Search for the cell housing the specified text and yield its (X, Y) center coordinate. 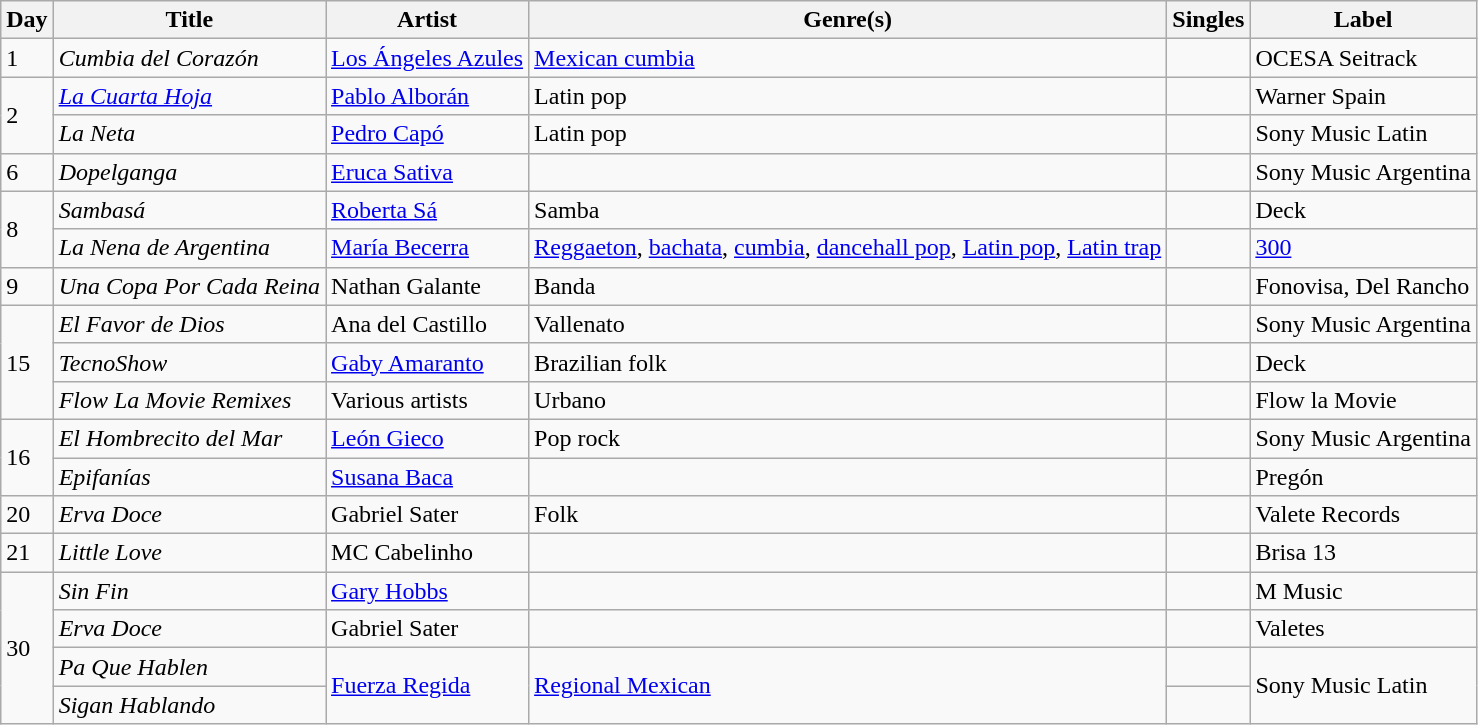
2 (27, 115)
Pop rock (848, 438)
La Cuarta Hoja (189, 96)
Pa Que Hablen (189, 667)
Fonovisa, Del Rancho (1364, 286)
Los Ángeles Azules (428, 58)
Sin Fin (189, 591)
300 (1364, 248)
Vallenato (848, 324)
Ana del Castillo (428, 324)
Title (189, 20)
MC Cabelinho (428, 553)
21 (27, 553)
8 (27, 229)
León Gieco (428, 438)
TecnoShow (189, 362)
Una Copa Por Cada Reina (189, 286)
El Favor de Dios (189, 324)
15 (27, 362)
Brazilian folk (848, 362)
Banda (848, 286)
Cumbia del Corazón (189, 58)
Flow La Movie Remixes (189, 400)
Label (1364, 20)
Nathan Galante (428, 286)
Gary Hobbs (428, 591)
Fuerza Regida (428, 686)
Brisa 13 (1364, 553)
9 (27, 286)
Pablo Alborán (428, 96)
Dopelganga (189, 172)
Roberta Sá (428, 210)
OCESA Seitrack (1364, 58)
Artist (428, 20)
6 (27, 172)
Susana Baca (428, 477)
Epifanías (189, 477)
La Nena de Argentina (189, 248)
20 (27, 515)
Sigan Hablando (189, 705)
Flow la Movie (1364, 400)
Urbano (848, 400)
Sambasá (189, 210)
30 (27, 648)
Mexican cumbia (848, 58)
Genre(s) (848, 20)
Day (27, 20)
Pedro Capó (428, 134)
Pregón (1364, 477)
Gaby Amaranto (428, 362)
M Music (1364, 591)
1 (27, 58)
Reggaeton, bachata, cumbia, dancehall pop, Latin pop, Latin trap (848, 248)
La Neta (189, 134)
Regional Mexican (848, 686)
Warner Spain (1364, 96)
Folk (848, 515)
Various artists (428, 400)
Valetes (1364, 629)
El Hombrecito del Mar (189, 438)
Little Love (189, 553)
Valete Records (1364, 515)
Eruca Sativa (428, 172)
16 (27, 457)
María Becerra (428, 248)
Singles (1208, 20)
Samba (848, 210)
